Return (x, y) of the center of cell containing provided text 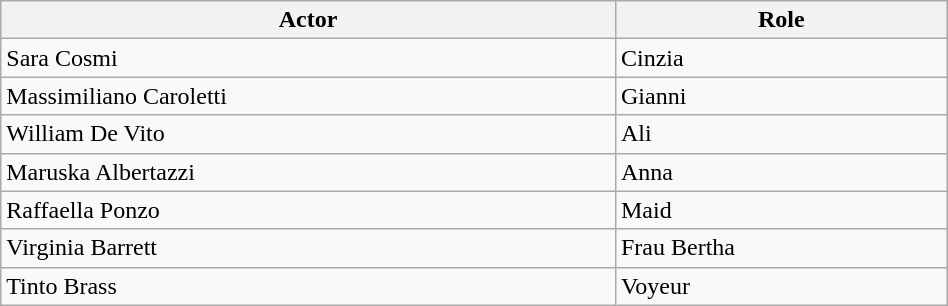
Virginia Barrett (308, 248)
Actor (308, 20)
Massimiliano Caroletti (308, 96)
Anna (781, 172)
William De Vito (308, 134)
Tinto Brass (308, 286)
Cinzia (781, 58)
Voyeur (781, 286)
Role (781, 20)
Ali (781, 134)
Raffaella Ponzo (308, 210)
Maruska Albertazzi (308, 172)
Gianni (781, 96)
Sara Cosmi (308, 58)
Frau Bertha (781, 248)
Maid (781, 210)
